For the text-containing cell, return its midpoint in [x, y] coordinate format. 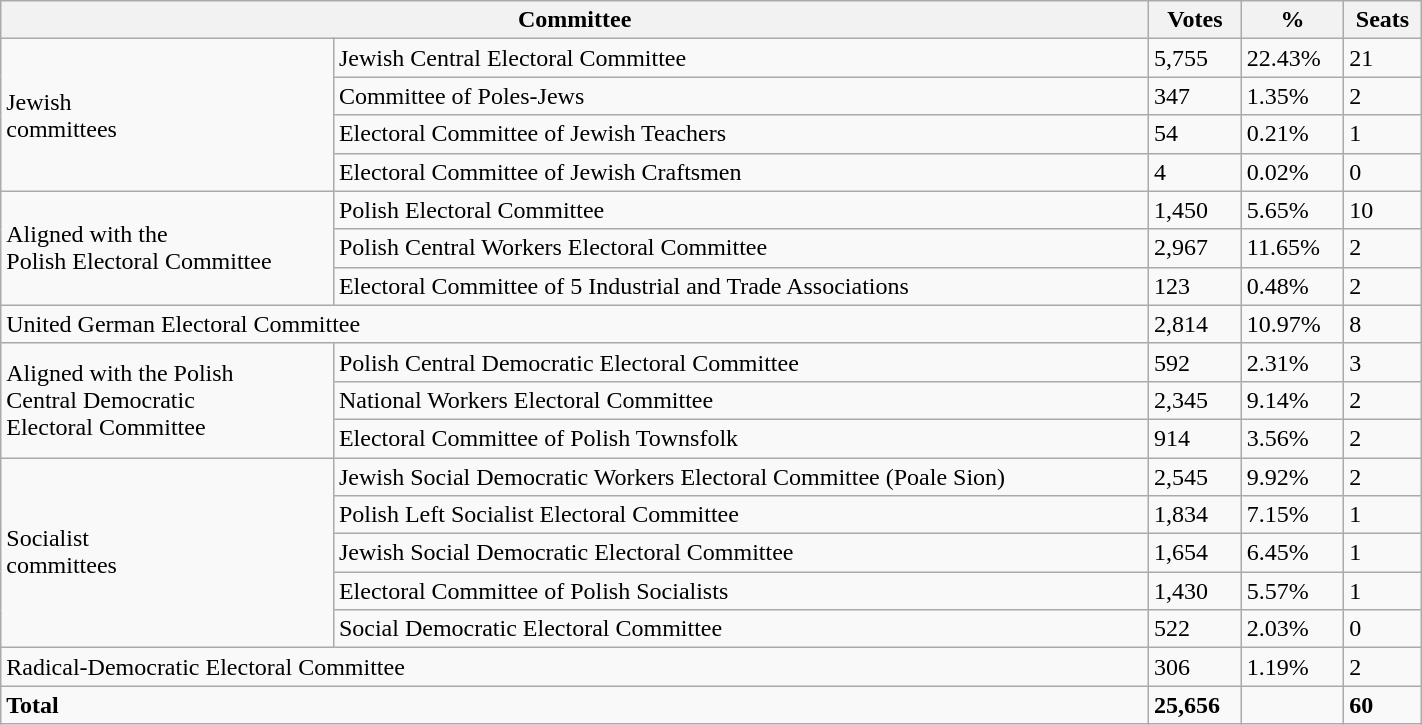
8 [1383, 324]
5.57% [1292, 591]
2,814 [1196, 324]
Aligned with the PolishCentral DemocraticElectoral Committee [168, 400]
Socialistcommittees [168, 553]
2,345 [1196, 400]
1.19% [1292, 667]
Electoral Committee of Jewish Craftsmen [740, 172]
6.45% [1292, 553]
Electoral Committee of Jewish Teachers [740, 134]
1,834 [1196, 515]
Committee [575, 20]
1,450 [1196, 210]
3.56% [1292, 438]
Polish Electoral Committee [740, 210]
Jewish Social Democratic Workers Electoral Committee (Poale Sion) [740, 477]
21 [1383, 58]
9.92% [1292, 477]
0.21% [1292, 134]
Electoral Committee of Polish Socialists [740, 591]
0.02% [1292, 172]
522 [1196, 629]
2,967 [1196, 248]
592 [1196, 362]
11.65% [1292, 248]
9.14% [1292, 400]
1,430 [1196, 591]
347 [1196, 96]
Electoral Committee of Polish Townsfolk [740, 438]
% [1292, 20]
Jewishcommittees [168, 115]
123 [1196, 286]
7.15% [1292, 515]
0.48% [1292, 286]
Jewish Central Electoral Committee [740, 58]
306 [1196, 667]
Social Democratic Electoral Committee [740, 629]
914 [1196, 438]
5,755 [1196, 58]
Total [575, 705]
1,654 [1196, 553]
Radical-Democratic Electoral Committee [575, 667]
2.03% [1292, 629]
4 [1196, 172]
Aligned with thePolish Electoral Committee [168, 248]
3 [1383, 362]
22.43% [1292, 58]
Seats [1383, 20]
Polish Central Democratic Electoral Committee [740, 362]
Polish Left Socialist Electoral Committee [740, 515]
Polish Central Workers Electoral Committee [740, 248]
2,545 [1196, 477]
Committee of Poles-Jews [740, 96]
10 [1383, 210]
Jewish Social Democratic Electoral Committee [740, 553]
Electoral Committee of 5 Industrial and Trade Associations [740, 286]
2.31% [1292, 362]
10.97% [1292, 324]
United German Electoral Committee [575, 324]
60 [1383, 705]
25,656 [1196, 705]
Votes [1196, 20]
5.65% [1292, 210]
National Workers Electoral Committee [740, 400]
1.35% [1292, 96]
54 [1196, 134]
